For the text-containing cell, return its midpoint in [x, y] coordinate format. 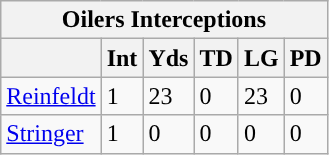
TD [216, 58]
PD [306, 58]
Yds [168, 58]
Int [122, 58]
Stringer [51, 134]
Oilers Interceptions [164, 20]
LG [261, 58]
Reinfeldt [51, 96]
